Output the [X, Y] coordinate of the center of the cell containing the given text.  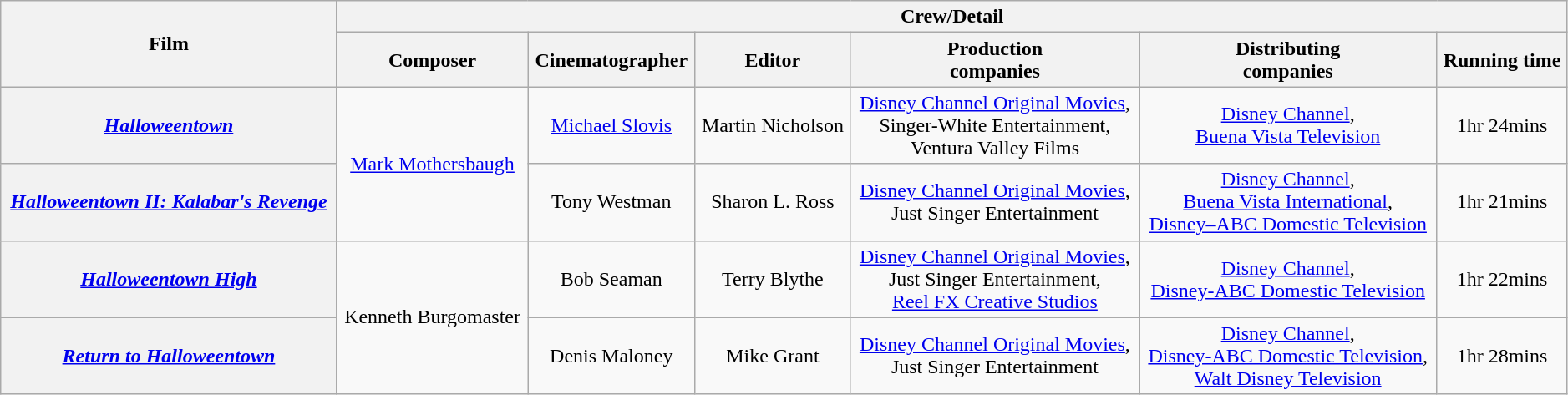
Disney Channel, Buena Vista Television [1288, 125]
Distributing companies [1288, 60]
Cinematographer [611, 60]
Mark Mothersbaugh [433, 164]
Bob Seaman [611, 279]
Production companies [994, 60]
Disney Channel, Disney-ABC Domestic Television, Walt Disney Television [1288, 356]
Film [169, 43]
Editor [774, 60]
Running time [1502, 60]
1hr 21mins [1502, 202]
Denis Maloney [611, 356]
Crew/Detail [952, 17]
Terry Blythe [774, 279]
Composer [433, 60]
Return to Halloweentown [169, 356]
Halloweentown [169, 125]
Michael Slovis [611, 125]
Disney Channel Original Movies, Singer-White Entertainment, Ventura Valley Films [994, 125]
1hr 28mins [1502, 356]
1hr 22mins [1502, 279]
Halloweentown High [169, 279]
Tony Westman [611, 202]
Disney Channel Original Movies, Just Singer Entertainment, Reel FX Creative Studios [994, 279]
1hr 24mins [1502, 125]
Mike Grant [774, 356]
Disney Channel, Disney-ABC Domestic Television [1288, 279]
Kenneth Burgomaster [433, 317]
Disney Channel, Buena Vista International, Disney–ABC Domestic Television [1288, 202]
Halloweentown II: Kalabar's Revenge [169, 202]
Sharon L. Ross [774, 202]
Martin Nicholson [774, 125]
